Locate the cell with the specified text and output its (x, y) center coordinate. 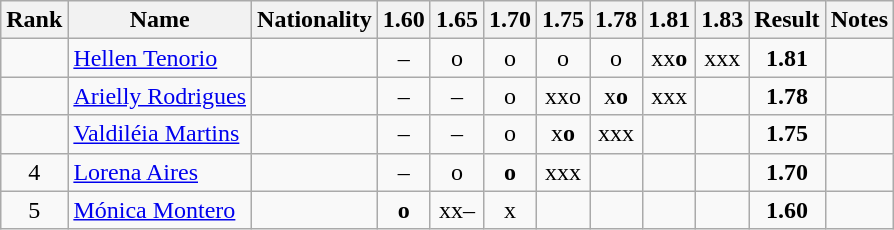
Lorena Aires (160, 172)
Valdiléia Martins (160, 134)
Hellen Tenorio (160, 58)
4 (34, 172)
Result (787, 20)
1.65 (456, 20)
Name (160, 20)
1.83 (722, 20)
5 (34, 210)
Nationality (315, 20)
Notes (859, 20)
Mónica Montero (160, 210)
x (510, 210)
xx– (456, 210)
Rank (34, 20)
Arielly Rodrigues (160, 96)
